Provide the (X, Y) coordinate of the cell's center where the given text is located.  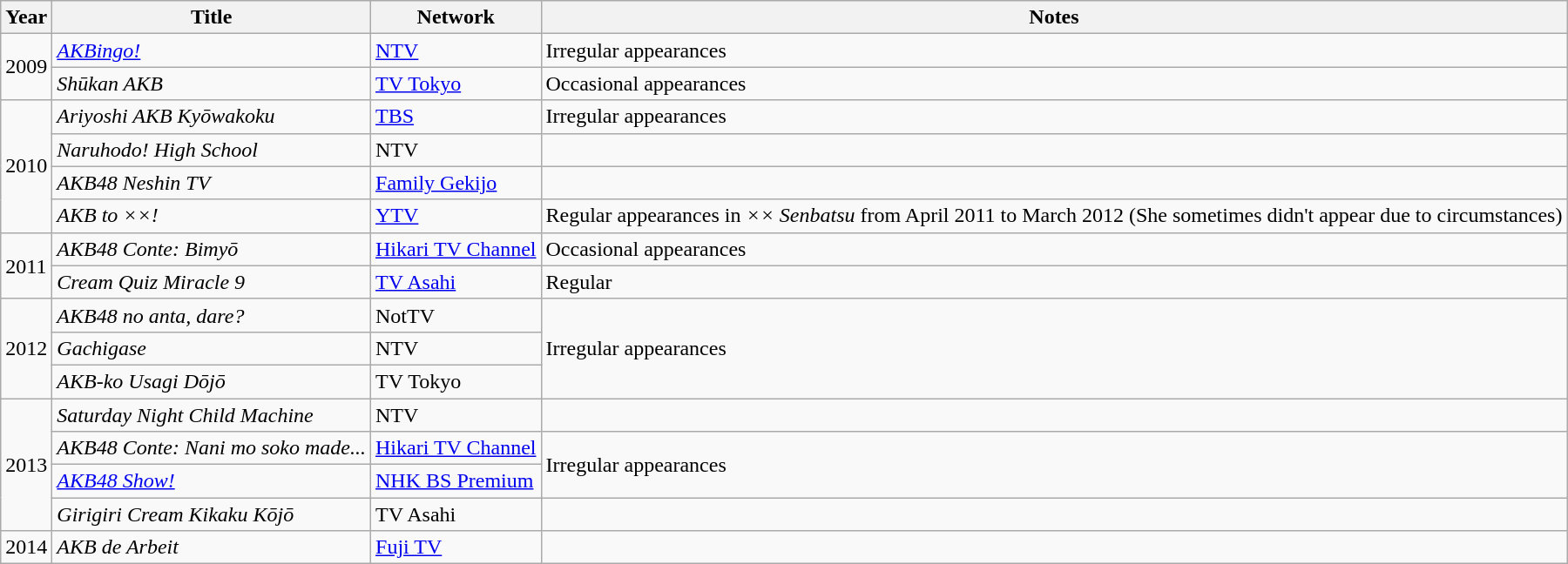
AKB to ××! (212, 216)
AKB48 Conte: Bimyō (212, 249)
Cream Quiz Miracle 9 (212, 282)
Regular appearances in ×× Senbatsu from April 2011 to March 2012 (She sometimes didn't appear due to circumstances) (1054, 216)
AKB48 Conte: Nani mo soko made... (212, 448)
AKBingo! (212, 50)
2011 (26, 265)
Naruhodo! High School (212, 150)
2010 (26, 166)
Network (456, 17)
Saturday Night Child Machine (212, 415)
Fuji TV (456, 547)
YTV (456, 216)
2013 (26, 465)
Title (212, 17)
Family Gekijo (456, 183)
AKB48 Neshin TV (212, 183)
2009 (26, 67)
TBS (456, 117)
AKB de Arbeit (212, 547)
NotTV (456, 315)
Gachigase (212, 348)
Notes (1054, 17)
AKB48 Show! (212, 481)
AKB48 no anta, dare? (212, 315)
Girigiri Cream Kikaku Kōjō (212, 514)
Regular (1054, 282)
Ariyoshi AKB Kyōwakoku (212, 117)
AKB-ko Usagi Dōjō (212, 381)
NHK BS Premium (456, 481)
Year (26, 17)
Shūkan AKB (212, 84)
2014 (26, 547)
2012 (26, 348)
